For the text-containing cell, return its midpoint in (x, y) coordinate format. 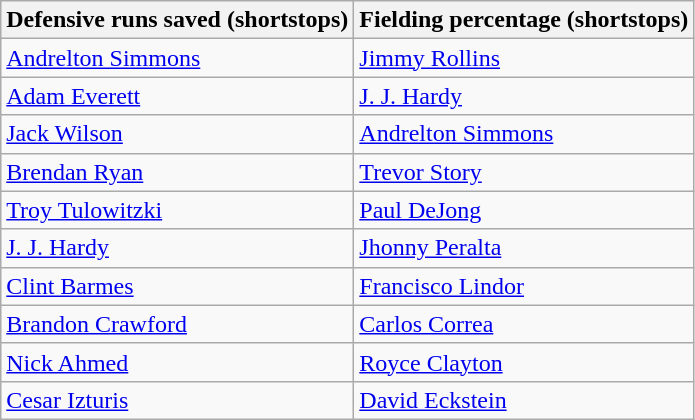
Francisco Lindor (524, 286)
Jhonny Peralta (524, 248)
Brandon Crawford (178, 324)
Jack Wilson (178, 134)
Trevor Story (524, 172)
Defensive runs saved (shortstops) (178, 20)
Nick Ahmed (178, 362)
Adam Everett (178, 96)
Paul DeJong (524, 210)
Troy Tulowitzki (178, 210)
Jimmy Rollins (524, 58)
Cesar Izturis (178, 400)
Clint Barmes (178, 286)
Carlos Correa (524, 324)
Brendan Ryan (178, 172)
Fielding percentage (shortstops) (524, 20)
Royce Clayton (524, 362)
David Eckstein (524, 400)
